Return [X, Y] of the center of cell containing provided text 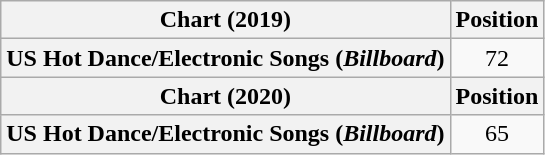
Chart (2020) [226, 96]
65 [497, 134]
72 [497, 58]
Chart (2019) [226, 20]
